Return (x, y) of the center of cell containing provided text 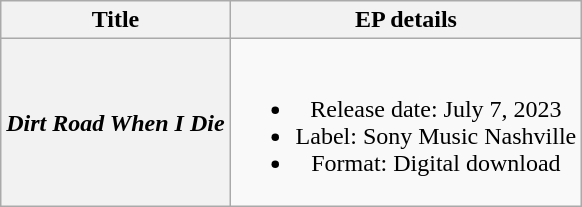
Release date: July 7, 2023Label: Sony Music NashvilleFormat: Digital download (406, 122)
Dirt Road When I Die (116, 122)
EP details (406, 20)
Title (116, 20)
